Detect which cell encompasses the target text, then output its [x, y] center coordinate. 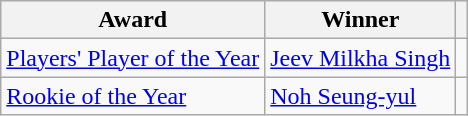
Winner [360, 20]
Jeev Milkha Singh [360, 58]
Rookie of the Year [133, 96]
Award [133, 20]
Noh Seung-yul [360, 96]
Players' Player of the Year [133, 58]
